Capture the cell that displays the provided text and extract its (X, Y) central coordinate. 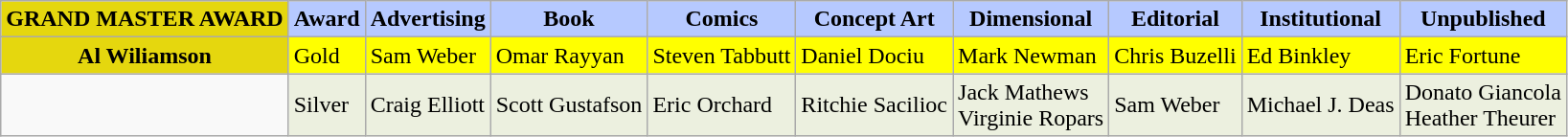
Scott Gustafson (569, 105)
Ritchie Sacilioc (875, 105)
Chris Buzelli (1175, 56)
Silver (327, 105)
Michael J. Deas (1320, 105)
Award (327, 19)
Ed Binkley (1320, 56)
Dimensional (1031, 19)
Al Wiliamson (145, 56)
Institutional (1320, 19)
GRAND MASTER AWARD (145, 19)
Gold (327, 56)
Comics (722, 19)
Eric Orchard (722, 105)
Editorial (1175, 19)
Advertising (427, 19)
Mark Newman (1031, 56)
Concept Art (875, 19)
Donato GiancolaHeather Theurer (1483, 105)
Unpublished (1483, 19)
Book (569, 19)
Craig Elliott (427, 105)
Omar Rayyan (569, 56)
Jack MathewsVirginie Ropars (1031, 105)
Steven Tabbutt (722, 56)
Eric Fortune (1483, 56)
Daniel Dociu (875, 56)
